Return [X, Y] of the center of cell containing provided text 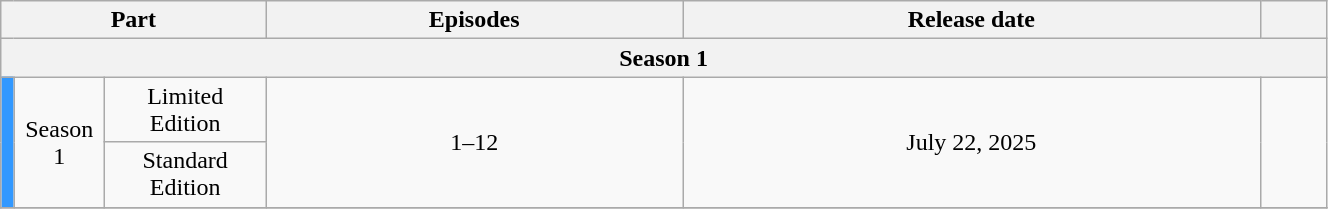
Standard Edition [184, 174]
Release date [972, 20]
1–12 [474, 142]
Limited Edition [184, 110]
Episodes [474, 20]
Part [134, 20]
July 22, 2025 [972, 142]
